Return (X, Y) of the center of cell containing provided text 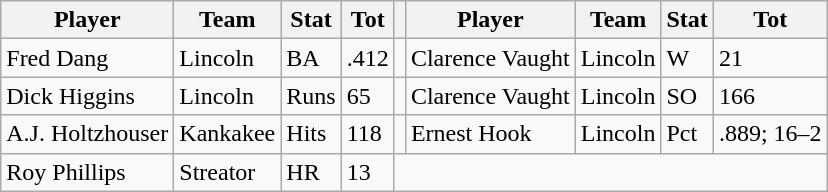
Fred Dang (88, 58)
Runs (311, 96)
166 (770, 96)
Dick Higgins (88, 96)
HR (311, 172)
21 (770, 58)
BA (311, 58)
Streator (228, 172)
W (687, 58)
A.J. Holtzhouser (88, 134)
118 (368, 134)
Kankakee (228, 134)
SO (687, 96)
.889; 16–2 (770, 134)
65 (368, 96)
Ernest Hook (490, 134)
Roy Phillips (88, 172)
13 (368, 172)
Pct (687, 134)
.412 (368, 58)
Hits (311, 134)
